Search for the cell housing the specified text and yield its (x, y) center coordinate. 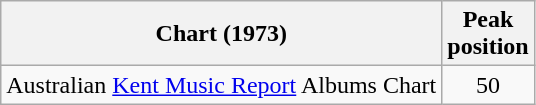
50 (488, 85)
Peakposition (488, 34)
Chart (1973) (222, 34)
Australian Kent Music Report Albums Chart (222, 85)
